Capture the cell that displays the provided text and extract its (x, y) central coordinate. 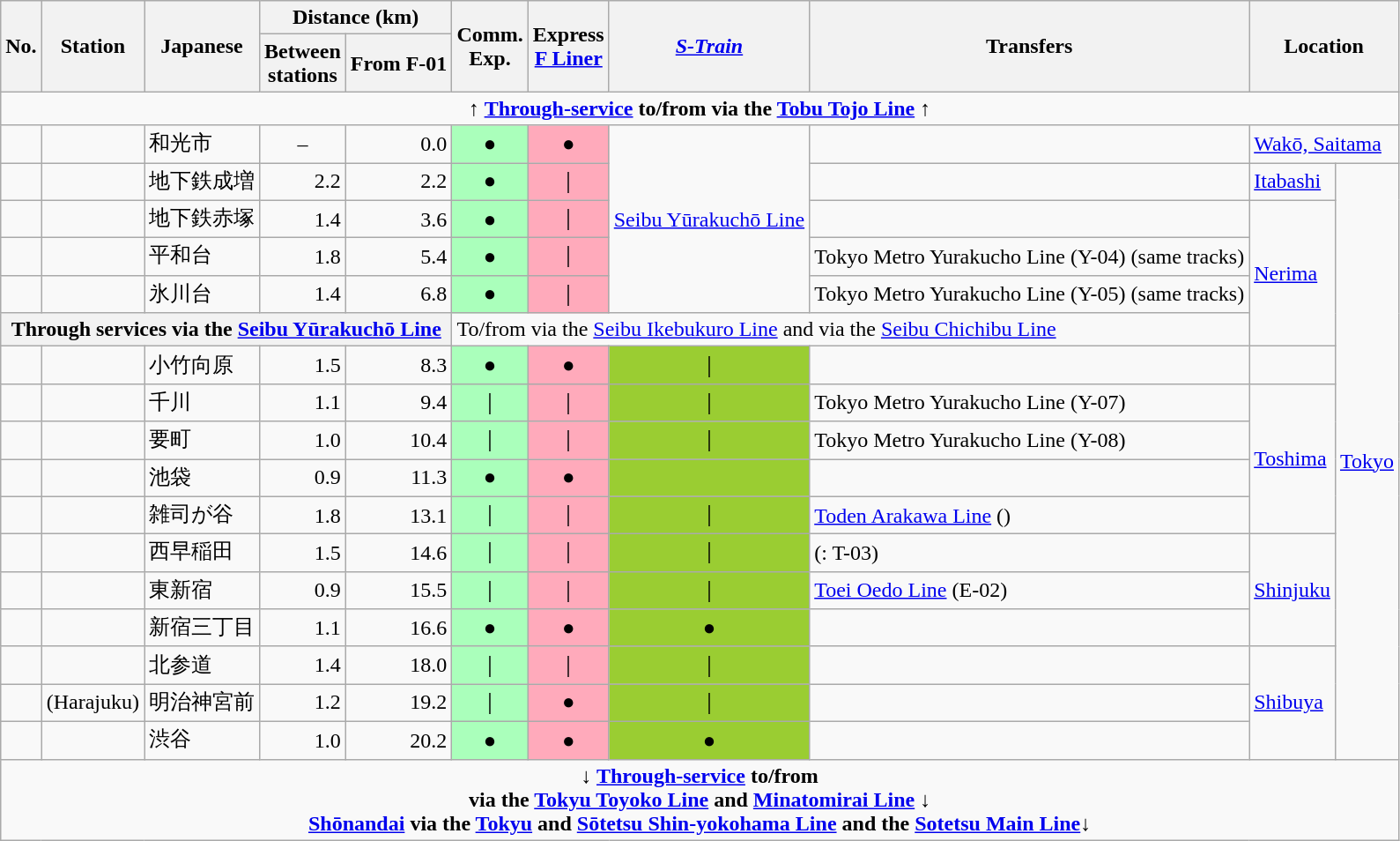
Seibu Yūrakuchō Line (708, 219)
15.5 (398, 591)
16.6 (398, 628)
Tokyo Metro Yurakucho Line (Y-07) (1029, 402)
Transfers (1029, 46)
和光市 (203, 145)
ExpressF Liner (568, 46)
6.8 (398, 294)
Tokyo Metro Yurakucho Line (Y-08) (1029, 441)
3.6 (398, 219)
Shinjuku (1293, 591)
18.0 (398, 665)
小竹向原 (203, 365)
To/from via the Seibu Ikebukuro Line and via the Seibu Chichibu Line (851, 330)
From F-01 (398, 63)
平和台 (203, 257)
明治神宮前 (203, 703)
10.4 (398, 441)
Tokyo Metro Yurakucho Line (Y-05) (same tracks) (1029, 294)
北参道 (203, 665)
Location (1324, 46)
Toei Oedo Line (E-02) (1029, 591)
Tokyo Metro Yurakucho Line (Y-04) (same tracks) (1029, 257)
20.2 (398, 741)
千川 (203, 402)
地下鉄成増 (203, 182)
14.6 (398, 554)
– (303, 145)
Through services via the Seibu Yūrakuchō Line (226, 330)
Station (93, 46)
Nerima (1293, 273)
渋谷 (203, 741)
Wakō, Saitama (1324, 145)
地下鉄赤塚 (203, 219)
Itabashi (1293, 182)
Distance (km) (356, 18)
No. (21, 46)
S-Train (708, 46)
11.3 (398, 478)
Shibuya (1293, 703)
Betweenstations (303, 63)
9.4 (398, 402)
Toshima (1293, 458)
↑ Through-service to/from via the Tobu Tojo Line ↑ (700, 108)
1.2 (303, 703)
19.2 (398, 703)
Toden Arakawa Line () (1029, 515)
Comm.Exp. (490, 46)
要町 (203, 441)
0.0 (398, 145)
(: T-03) (1029, 554)
池袋 (203, 478)
西早稲田 (203, 554)
氷川台 (203, 294)
Japanese (203, 46)
5.4 (398, 257)
13.1 (398, 515)
(Harajuku) (93, 703)
新宿三丁目 (203, 628)
8.3 (398, 365)
雑司が谷 (203, 515)
東新宿 (203, 591)
Tokyo (1367, 460)
